Output the (x, y) coordinate of the center of the cell containing the given text.  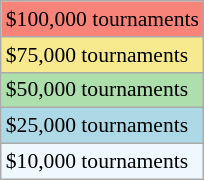
$100,000 tournaments (102, 19)
$25,000 tournaments (102, 126)
$75,000 tournaments (102, 55)
$50,000 tournaments (102, 90)
$10,000 tournaments (102, 162)
